Identify which cell holds the provided text, then report its (X, Y) central coordinate. 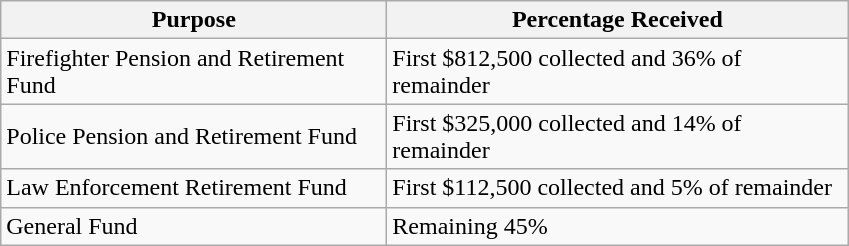
Remaining 45% (618, 226)
Police Pension and Retirement Fund (194, 136)
First $812,500 collected and 36% of remainder (618, 72)
First $112,500 collected and 5% of remainder (618, 188)
Law Enforcement Retirement Fund (194, 188)
First $325,000 collected and 14% of remainder (618, 136)
Firefighter Pension and Retirement Fund (194, 72)
General Fund (194, 226)
Percentage Received (618, 20)
Purpose (194, 20)
